Search for the cell housing the specified text and yield its [X, Y] center coordinate. 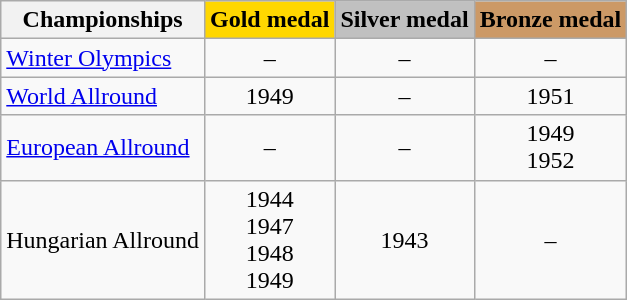
Bronze medal [550, 20]
1949 [269, 96]
1949 1952 [550, 148]
European Allround [103, 148]
Hungarian Allround [103, 240]
Silver medal [404, 20]
Winter Olympics [103, 58]
1951 [550, 96]
Gold medal [269, 20]
1943 [404, 240]
World Allround [103, 96]
1944 1947 1948 1949 [269, 240]
Championships [103, 20]
